Find where the given text appears and provide that cell's center as [X, Y] coordinate. 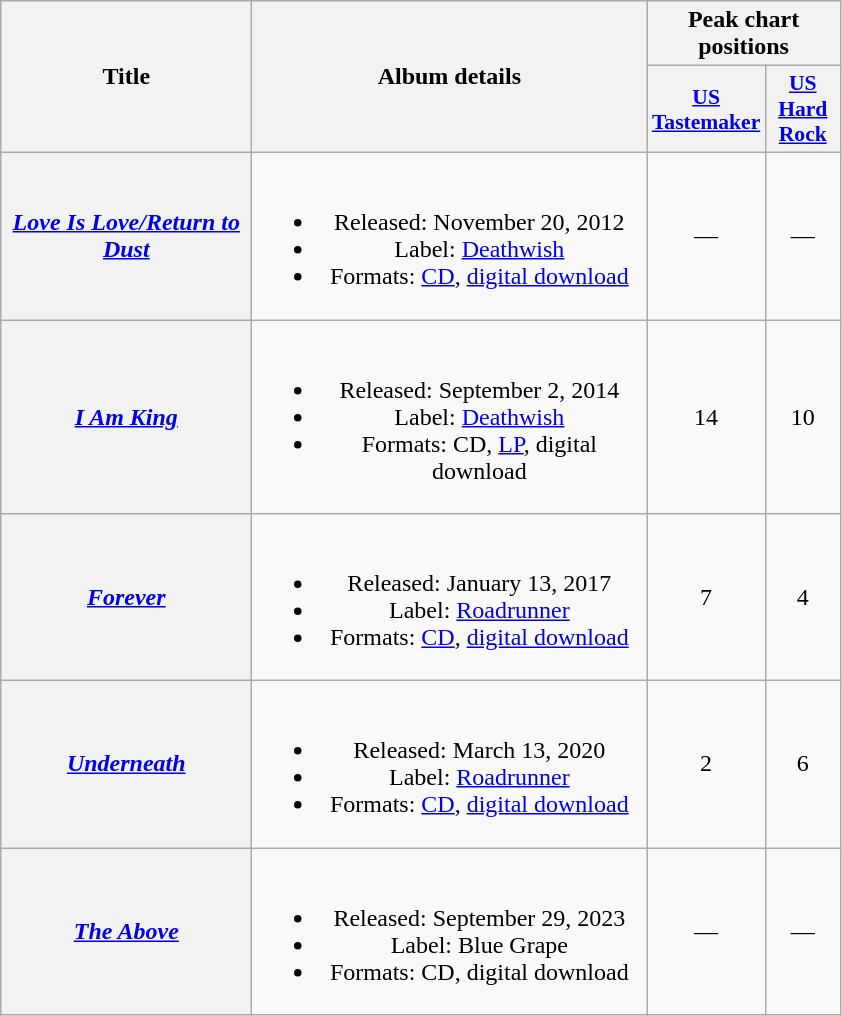
Released: January 13, 2017Label: RoadrunnerFormats: CD, digital download [450, 598]
Forever [126, 598]
14 [706, 417]
6 [802, 764]
Released: November 20, 2012Label: DeathwishFormats: CD, digital download [450, 236]
US Hard Rock [802, 110]
Released: March 13, 2020Label: RoadrunnerFormats: CD, digital download [450, 764]
I Am King [126, 417]
Love Is Love/Return to Dust [126, 236]
2 [706, 764]
4 [802, 598]
Released: September 29, 2023Label: Blue GrapeFormats: CD, digital download [450, 932]
US Tastemaker [706, 110]
Underneath [126, 764]
7 [706, 598]
Released: September 2, 2014Label: DeathwishFormats: CD, LP, digital download [450, 417]
10 [802, 417]
Title [126, 77]
Album details [450, 77]
The Above [126, 932]
Peak chart positions [744, 34]
